Search for the cell housing the specified text and yield its (X, Y) center coordinate. 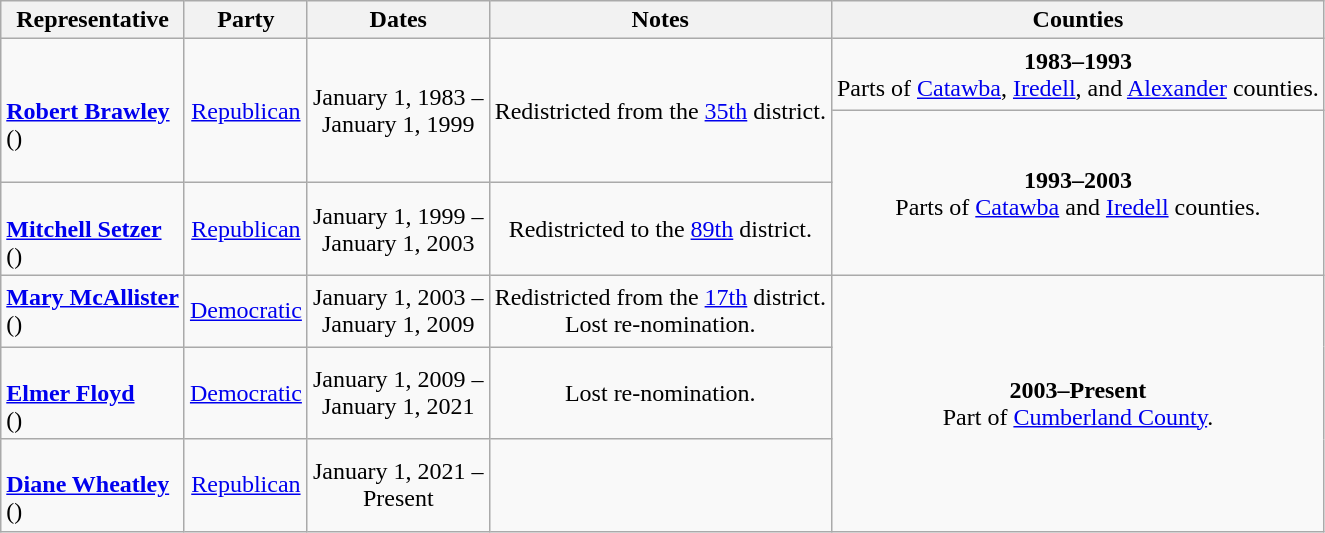
Counties (1078, 20)
Mitchell Setzer() (93, 229)
1993–2003 Parts of Catawba and Iredell counties. (1078, 193)
January 1, 2003 – January 1, 2009 (398, 311)
Dates (398, 20)
Redistricted from the 17th district. Lost re-nomination. (660, 311)
January 1, 2021 – Present (398, 485)
Redistricted to the 89th district. (660, 229)
Mary McAllister() (93, 311)
January 1, 1983 – January 1, 1999 (398, 111)
January 1, 1999 – January 1, 2003 (398, 229)
Party (246, 20)
Diane Wheatley() (93, 485)
Representative (93, 20)
January 1, 2009 – January 1, 2021 (398, 393)
Redistricted from the 35th district. (660, 111)
Elmer Floyd() (93, 393)
Lost re-nomination. (660, 393)
2003–Present Part of Cumberland County. (1078, 403)
1983–1993 Parts of Catawba, Iredell, and Alexander counties. (1078, 75)
Robert Brawley() (93, 111)
Notes (660, 20)
